Extract the [X, Y] coordinate from the center of the cell holding the provided text.  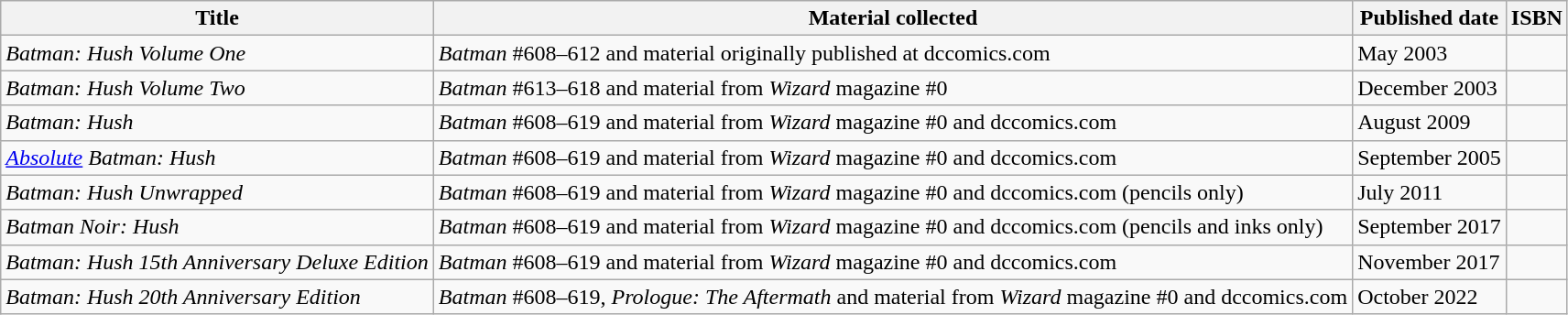
Published date [1430, 18]
August 2009 [1430, 123]
Batman #608–619 and material from Wizard magazine #0 and dccomics.com (pencils only) [892, 192]
Batman: Hush Volume One [218, 53]
Title [218, 18]
Batman: Hush [218, 123]
Batman #613–618 and material from Wizard magazine #0 [892, 88]
May 2003 [1430, 53]
December 2003 [1430, 88]
Absolute Batman: Hush [218, 157]
September 2005 [1430, 157]
Batman #608–612 and material originally published at dccomics.com [892, 53]
July 2011 [1430, 192]
Batman: Hush 20th Anniversary Edition [218, 297]
Batman #608–619 and material from Wizard magazine #0 and dccomics.com (pencils and inks only) [892, 227]
September 2017 [1430, 227]
Batman #608–619, Prologue: The Aftermath and material from Wizard magazine #0 and dccomics.com [892, 297]
Batman: Hush Unwrapped [218, 192]
ISBN [1537, 18]
Batman Noir: Hush [218, 227]
October 2022 [1430, 297]
November 2017 [1430, 262]
Batman: Hush Volume Two [218, 88]
Batman: Hush 15th Anniversary Deluxe Edition [218, 262]
Material collected [892, 18]
